Identify which cell holds the provided text, then report its [x, y] central coordinate. 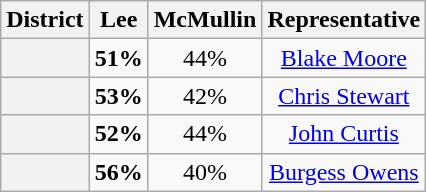
51% [118, 58]
53% [118, 96]
John Curtis [344, 134]
56% [118, 172]
District [45, 20]
Burgess Owens [344, 172]
52% [118, 134]
McMullin [205, 20]
42% [205, 96]
Chris Stewart [344, 96]
40% [205, 172]
Representative [344, 20]
Blake Moore [344, 58]
Lee [118, 20]
